From the cell containing the given text, extract its center point as [x, y] coordinate. 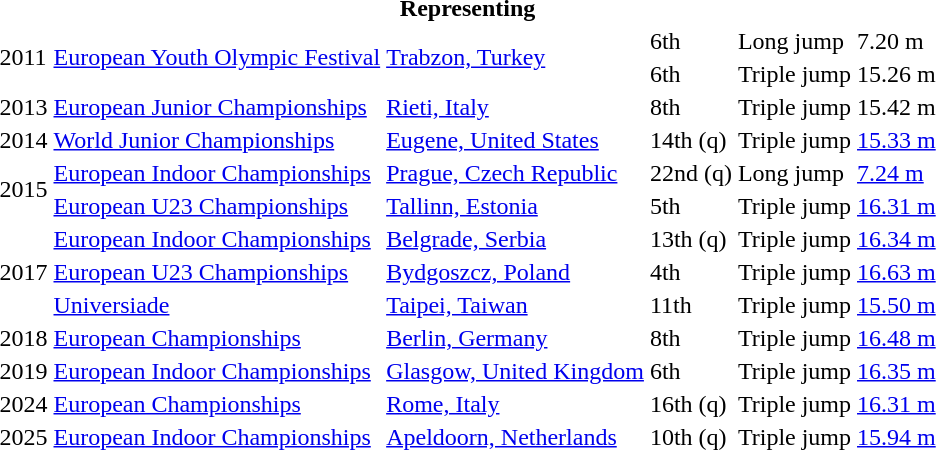
13th (q) [690, 239]
22nd (q) [690, 173]
Trabzon, Turkey [516, 58]
Universiade [217, 305]
Tallinn, Estonia [516, 206]
Taipei, Taiwan [516, 305]
Prague, Czech Republic [516, 173]
Belgrade, Serbia [516, 239]
Berlin, Germany [516, 338]
Eugene, United States [516, 140]
Glasgow, United Kingdom [516, 371]
European Junior Championships [217, 107]
14th (q) [690, 140]
World Junior Championships [217, 140]
European Youth Olympic Festival [217, 58]
11th [690, 305]
5th [690, 206]
4th [690, 272]
Rome, Italy [516, 404]
Bydgoszcz, Poland [516, 272]
Rieti, Italy [516, 107]
16th (q) [690, 404]
